Return the (x, y) coordinate for the center point of the cell that contains the specified text.  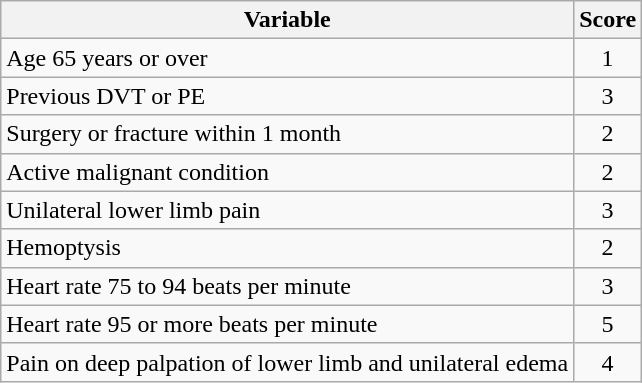
5 (608, 324)
4 (608, 362)
Heart rate 95 or more beats per minute (288, 324)
Unilateral lower limb pain (288, 210)
Hemoptysis (288, 248)
Active malignant condition (288, 172)
Pain on deep palpation of lower limb and unilateral edema (288, 362)
Variable (288, 20)
Surgery or fracture within 1 month (288, 134)
Age 65 years or over (288, 58)
1 (608, 58)
Heart rate 75 to 94 beats per minute (288, 286)
Score (608, 20)
Previous DVT or PE (288, 96)
